Search for the cell housing the specified text and yield its [X, Y] center coordinate. 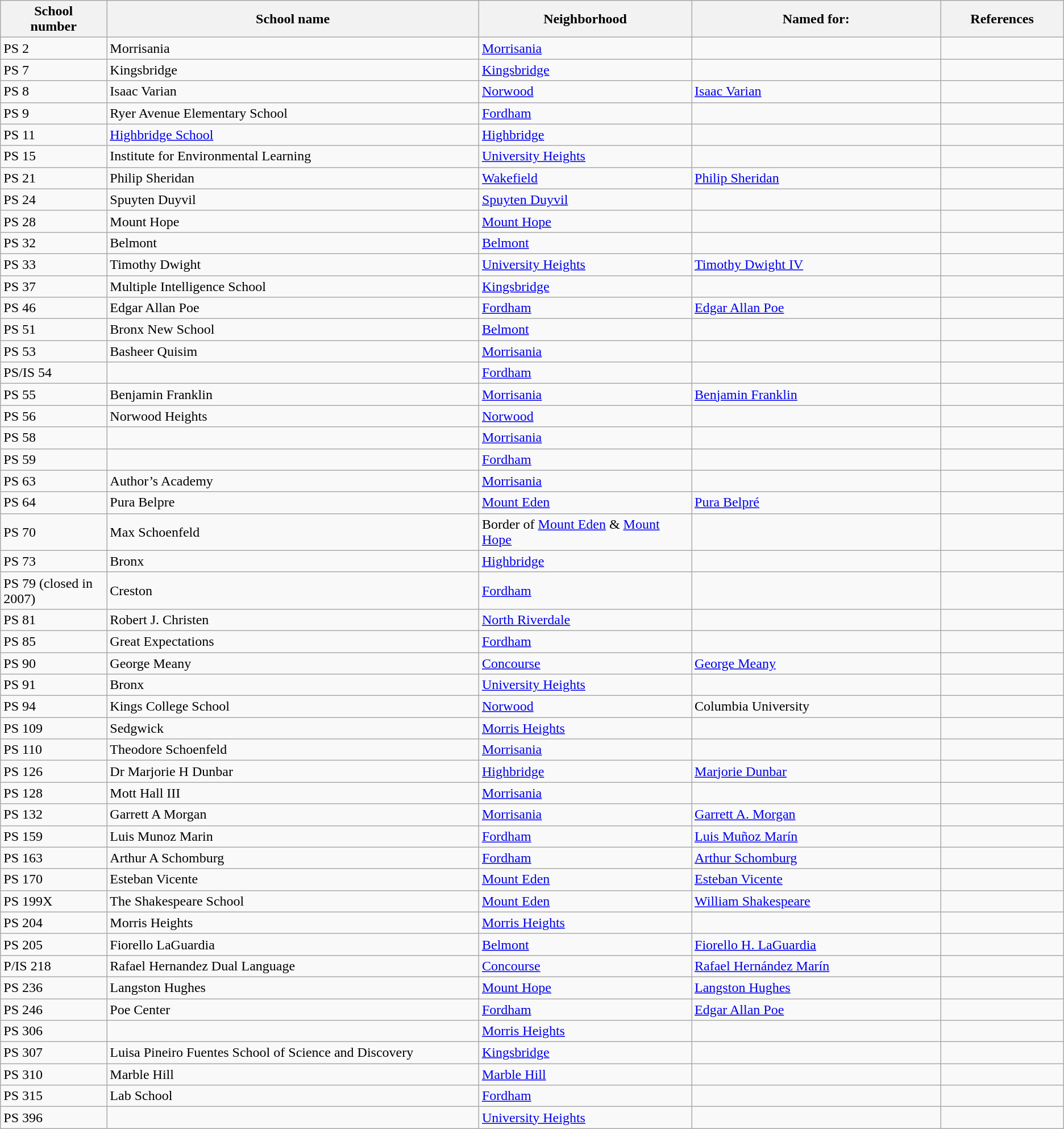
Max Schoenfeld [293, 532]
PS 81 [53, 620]
Wakefield [585, 178]
PS 132 [53, 815]
PS 79 (closed in 2007) [53, 590]
Institute for Environmental Learning [293, 156]
PS 63 [53, 481]
P/IS 218 [53, 966]
PS/IS 54 [53, 373]
Luis Munoz Marin [293, 836]
PS 396 [53, 1118]
The Shakespeare School [293, 901]
Basheer Quisim [293, 351]
PS 199X [53, 901]
PS 163 [53, 858]
Norwood Heights [293, 416]
William Shakespeare [816, 901]
References [1002, 19]
PS 170 [53, 879]
PS 55 [53, 395]
PS 11 [53, 135]
Arthur Schomburg [816, 858]
PS 73 [53, 561]
Multiple Intelligence School [293, 286]
PS 91 [53, 685]
PS 15 [53, 156]
North Riverdale [585, 620]
Luis Muñoz Marín [816, 836]
PS 28 [53, 221]
Author’s Academy [293, 481]
Columbia University [816, 707]
PS 236 [53, 987]
PS 21 [53, 178]
PS 94 [53, 707]
Ryer Avenue Elementary School [293, 113]
Theodore Schoenfeld [293, 750]
PS 306 [53, 1031]
Arthur A Schomburg [293, 858]
PS 24 [53, 200]
Neighborhood [585, 19]
Luisa Pineiro Fuentes School of Science and Discovery [293, 1053]
PS 246 [53, 1009]
PS 53 [53, 351]
PS 128 [53, 793]
Great Expectations [293, 641]
PS 9 [53, 113]
PS 126 [53, 771]
Fiorello H. LaGuardia [816, 944]
PS 85 [53, 641]
Named for: [816, 19]
PS 204 [53, 923]
Kings College School [293, 707]
Rafael Hernández Marín [816, 966]
PS 51 [53, 330]
Garrett A Morgan [293, 815]
PS 159 [53, 836]
Sedgwick [293, 728]
PS 7 [53, 70]
PS 70 [53, 532]
Rafael Hernandez Dual Language [293, 966]
Poe Center [293, 1009]
PS 56 [53, 416]
Border of Mount Eden & Mount Hope [585, 532]
PS 64 [53, 503]
Highbridge School [293, 135]
PS 46 [53, 308]
Dr Marjorie H Dunbar [293, 771]
Pura Belpre [293, 503]
PS 310 [53, 1074]
Timothy Dwight IV [816, 264]
Schoolnumber [53, 19]
PS 58 [53, 438]
PS 90 [53, 663]
Fiorello LaGuardia [293, 944]
PS 2 [53, 48]
Timothy Dwight [293, 264]
School name [293, 19]
PS 110 [53, 750]
PS 37 [53, 286]
Mott Hall III [293, 793]
Marjorie Dunbar [816, 771]
PS 33 [53, 264]
PS 8 [53, 92]
PS 205 [53, 944]
Lab School [293, 1096]
PS 59 [53, 459]
PS 307 [53, 1053]
Robert J. Christen [293, 620]
PS 109 [53, 728]
PS 32 [53, 243]
Creston [293, 590]
Pura Belpré [816, 503]
Garrett A. Morgan [816, 815]
PS 315 [53, 1096]
Bronx New School [293, 330]
